From the cell containing the given text, extract its center point as [x, y] coordinate. 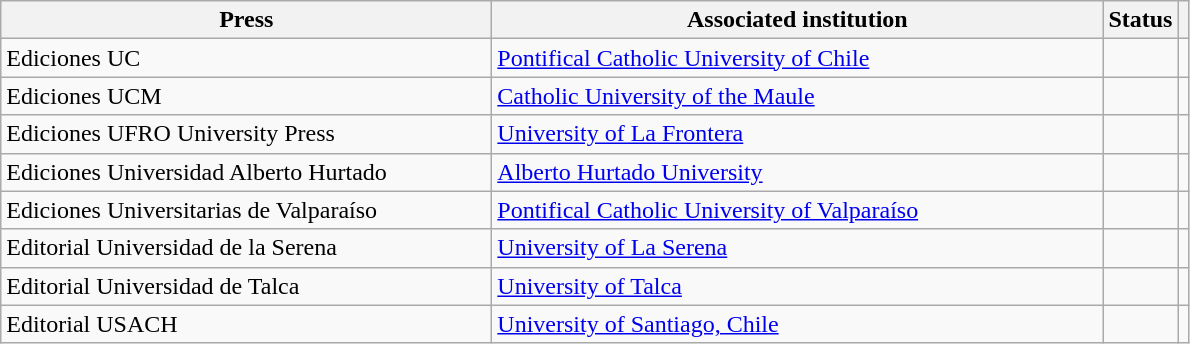
Ediciones Universitarias de Valparaíso [246, 210]
Ediciones UCM [246, 96]
Editorial USACH [246, 324]
Ediciones UC [246, 58]
University of Santiago, Chile [798, 324]
Alberto Hurtado University [798, 172]
Editorial Universidad de Talca [246, 286]
University of La Serena [798, 248]
Associated institution [798, 20]
Ediciones UFRO University Press [246, 134]
Catholic University of the Maule [798, 96]
University of La Frontera [798, 134]
Pontifical Catholic University of Valparaíso [798, 210]
University of Talca [798, 286]
Editorial Universidad de la Serena [246, 248]
Ediciones Universidad Alberto Hurtado [246, 172]
Press [246, 20]
Status [1140, 20]
Pontifical Catholic University of Chile [798, 58]
